Capture the cell that displays the provided text and extract its [X, Y] central coordinate. 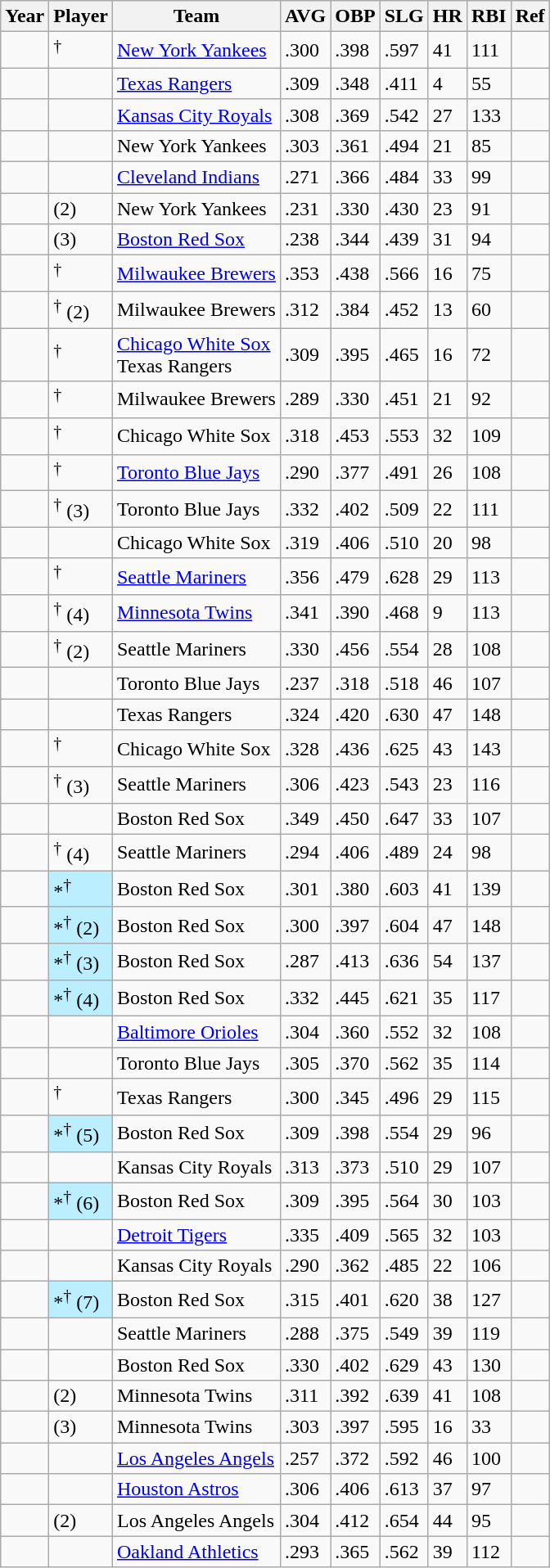
44 [447, 1521]
.411 [404, 83]
.305 [304, 1063]
.438 [355, 273]
.456 [355, 650]
.392 [355, 1396]
Detroit Tigers [196, 1235]
.289 [304, 399]
.308 [304, 115]
.553 [404, 435]
HR [447, 16]
.543 [404, 786]
55 [489, 83]
119 [489, 1333]
*† (4) [81, 998]
.335 [304, 1235]
.479 [355, 576]
.324 [304, 714]
72 [489, 355]
.353 [304, 273]
.384 [355, 309]
.420 [355, 714]
38 [447, 1300]
99 [489, 178]
.294 [304, 853]
Year [25, 16]
.412 [355, 1521]
96 [489, 1134]
37 [447, 1489]
.592 [404, 1458]
.489 [404, 853]
.630 [404, 714]
117 [489, 998]
.370 [355, 1063]
139 [489, 889]
Chicago White SoxTexas Rangers [196, 355]
.621 [404, 998]
.257 [304, 1458]
.597 [404, 51]
.319 [304, 543]
143 [489, 748]
130 [489, 1365]
.369 [355, 115]
.360 [355, 1032]
.647 [404, 818]
Cleveland Indians [196, 178]
.288 [304, 1333]
.465 [404, 355]
.271 [304, 178]
.636 [404, 962]
.344 [355, 240]
30 [447, 1201]
*† (6) [81, 1201]
.603 [404, 889]
.491 [404, 473]
.509 [404, 509]
91 [489, 209]
.361 [355, 146]
.237 [304, 683]
.552 [404, 1032]
31 [447, 240]
9 [447, 614]
AVG [304, 16]
54 [447, 962]
.231 [304, 209]
Oakland Athletics [196, 1552]
.238 [304, 240]
RBI [489, 16]
.436 [355, 748]
.423 [355, 786]
85 [489, 146]
137 [489, 962]
28 [447, 650]
112 [489, 1552]
.566 [404, 273]
.450 [355, 818]
.409 [355, 1235]
127 [489, 1300]
.430 [404, 209]
.485 [404, 1266]
*† (3) [81, 962]
.484 [404, 178]
Team [196, 16]
116 [489, 786]
.390 [355, 614]
106 [489, 1266]
.377 [355, 473]
.604 [404, 925]
.518 [404, 683]
.341 [304, 614]
.494 [404, 146]
.445 [355, 998]
.312 [304, 309]
26 [447, 473]
.542 [404, 115]
.613 [404, 1489]
.345 [355, 1097]
60 [489, 309]
OBP [355, 16]
.365 [355, 1552]
*† [81, 889]
.375 [355, 1333]
.311 [304, 1396]
.356 [304, 576]
.564 [404, 1201]
.453 [355, 435]
75 [489, 273]
.373 [355, 1167]
Ref [530, 16]
114 [489, 1063]
.380 [355, 889]
*† (5) [81, 1134]
115 [489, 1097]
95 [489, 1521]
.620 [404, 1300]
92 [489, 399]
.625 [404, 748]
.451 [404, 399]
.439 [404, 240]
.639 [404, 1396]
20 [447, 543]
.349 [304, 818]
.362 [355, 1266]
.496 [404, 1097]
Player [81, 16]
*† (7) [81, 1300]
4 [447, 83]
.328 [304, 748]
*† (2) [81, 925]
13 [447, 309]
.287 [304, 962]
.565 [404, 1235]
100 [489, 1458]
Houston Astros [196, 1489]
94 [489, 240]
.348 [355, 83]
.629 [404, 1365]
24 [447, 853]
.628 [404, 576]
.468 [404, 614]
.301 [304, 889]
.401 [355, 1300]
97 [489, 1489]
Baltimore Orioles [196, 1032]
.293 [304, 1552]
SLG [404, 16]
.549 [404, 1333]
.366 [355, 178]
.595 [404, 1427]
.372 [355, 1458]
27 [447, 115]
.452 [404, 309]
.654 [404, 1521]
.413 [355, 962]
133 [489, 115]
.313 [304, 1167]
.315 [304, 1300]
109 [489, 435]
